Locate the cell with the specified text and output its [x, y] center coordinate. 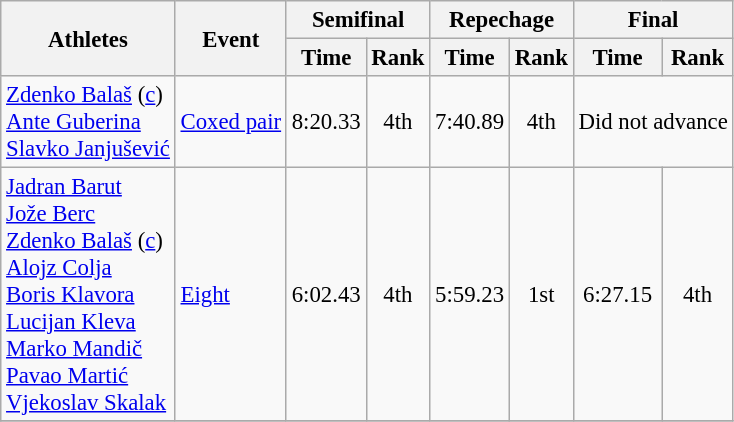
Repechage [502, 20]
Athletes [88, 38]
6:27.15 [618, 295]
Jadran BarutJože BercZdenko Balaš (c)Alojz ColjaBoris KlavoraLucijan KlevaMarko MandičPavao MartićVjekoslav Skalak [88, 295]
Semifinal [358, 20]
6:02.43 [326, 295]
1st [541, 295]
Did not advance [653, 122]
7:40.89 [470, 122]
Zdenko Balaš (c)Ante GuberinaSlavko Janjušević [88, 122]
8:20.33 [326, 122]
Final [653, 20]
Eight [230, 295]
Event [230, 38]
5:59.23 [470, 295]
Coxed pair [230, 122]
